Provide the [x, y] coordinate of the cell's center where the given text is located.  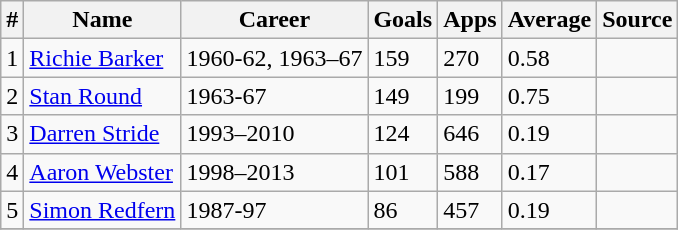
0.17 [550, 172]
1 [12, 58]
5 [12, 210]
Average [550, 20]
199 [470, 96]
1963-67 [274, 96]
1987-97 [274, 210]
1998–2013 [274, 172]
# [12, 20]
1960-62, 1963–67 [274, 58]
149 [403, 96]
Simon Redfern [102, 210]
Stan Round [102, 96]
0.75 [550, 96]
86 [403, 210]
Goals [403, 20]
270 [470, 58]
Aaron Webster [102, 172]
588 [470, 172]
4 [12, 172]
Richie Barker [102, 58]
Darren Stride [102, 134]
159 [403, 58]
2 [12, 96]
Apps [470, 20]
0.58 [550, 58]
646 [470, 134]
Name [102, 20]
Career [274, 20]
457 [470, 210]
3 [12, 134]
101 [403, 172]
1993–2010 [274, 134]
124 [403, 134]
Source [638, 20]
